Locate the cell with the specified text and output its (X, Y) center coordinate. 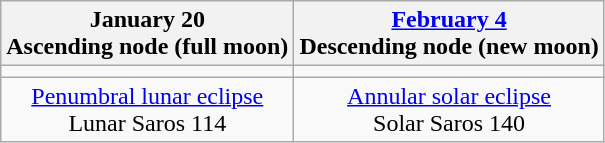
Annular solar eclipseSolar Saros 140 (449, 110)
February 4Descending node (new moon) (449, 34)
January 20Ascending node (full moon) (148, 34)
Penumbral lunar eclipseLunar Saros 114 (148, 110)
